Capture the cell that displays the provided text and extract its [X, Y] central coordinate. 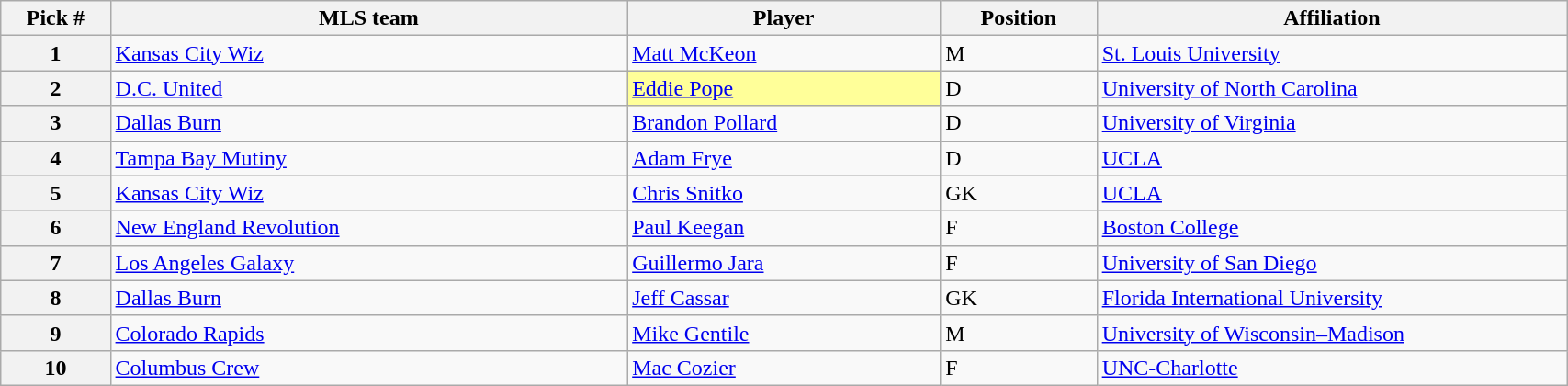
Brandon Pollard [784, 123]
Jeff Cassar [784, 298]
3 [55, 123]
University of Wisconsin–Madison [1332, 333]
MLS team [369, 18]
Matt McKeon [784, 53]
7 [55, 263]
St. Louis University [1332, 53]
5 [55, 193]
Affiliation [1332, 18]
Columbus Crew [369, 368]
University of Virginia [1332, 123]
4 [55, 158]
Pick # [55, 18]
1 [55, 53]
New England Revolution [369, 228]
Guillermo Jara [784, 263]
Boston College [1332, 228]
University of San Diego [1332, 263]
2 [55, 88]
UNC-Charlotte [1332, 368]
University of North Carolina [1332, 88]
Position [1019, 18]
Colorado Rapids [369, 333]
D.C. United [369, 88]
Florida International University [1332, 298]
Adam Frye [784, 158]
Los Angeles Galaxy [369, 263]
10 [55, 368]
9 [55, 333]
Eddie Pope [784, 88]
Mac Cozier [784, 368]
Paul Keegan [784, 228]
Chris Snitko [784, 193]
Tampa Bay Mutiny [369, 158]
6 [55, 228]
Player [784, 18]
Mike Gentile [784, 333]
8 [55, 298]
